Locate the cell with the specified text and output its (X, Y) center coordinate. 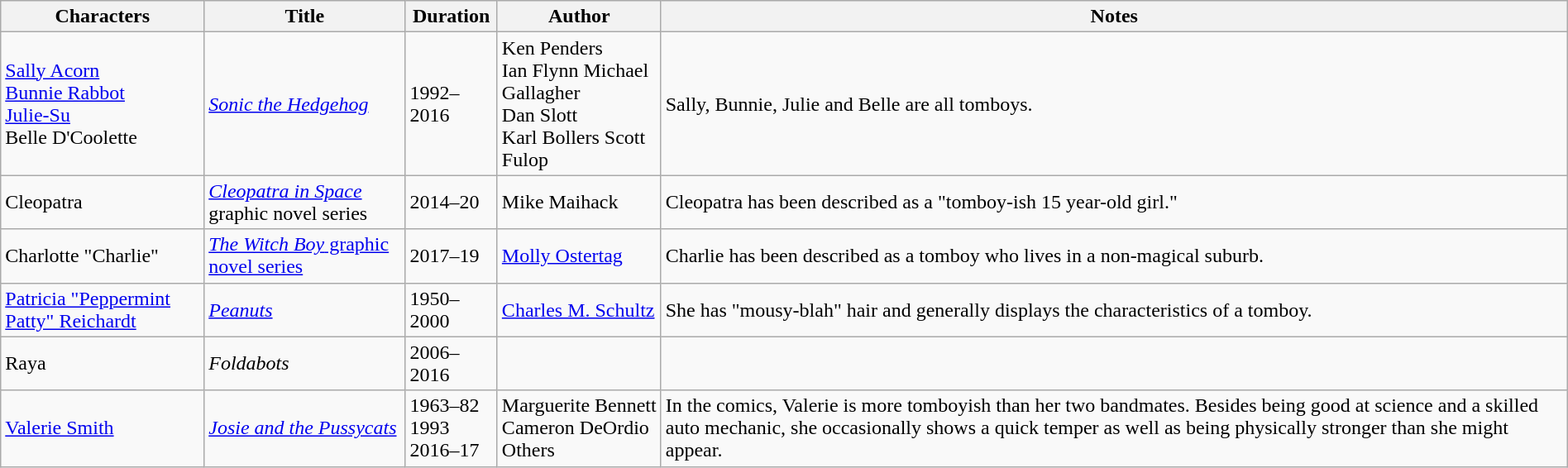
Title (304, 17)
The Witch Boy graphic novel series (304, 256)
Molly Ostertag (579, 256)
Foldabots (304, 364)
Cleopatra has been described as a "tomboy-ish 15 year-old girl." (1114, 202)
Josie and the Pussycats (304, 428)
Raya (103, 364)
Author (579, 17)
2014–20 (452, 202)
Sally, Bunnie, Julie and Belle are all tomboys. (1114, 104)
She has "mousy-blah" hair and generally displays the characteristics of a tomboy. (1114, 309)
Cleopatra in Space graphic novel series (304, 202)
Characters (103, 17)
Mike Maihack (579, 202)
Marguerite BennettCameron DeOrdioOthers (579, 428)
Valerie Smith (103, 428)
2017–19 (452, 256)
Peanuts (304, 309)
1992–2016 (452, 104)
Charlie has been described as a tomboy who lives in a non-magical suburb. (1114, 256)
Ken Penders Ian Flynn Michael Gallagher Dan Slott Karl Bollers Scott Fulop (579, 104)
Notes (1114, 17)
Sally AcornBunnie RabbotJulie-SuBelle D'Coolette (103, 104)
1950–2000 (452, 309)
Sonic the Hedgehog (304, 104)
Cleopatra (103, 202)
Duration (452, 17)
2006–2016 (452, 364)
Patricia "Peppermint Patty" Reichardt (103, 309)
1963–8219932016–17 (452, 428)
Charlotte "Charlie" (103, 256)
Charles M. Schultz (579, 309)
